Locate the cell with the specified text and output its (x, y) center coordinate. 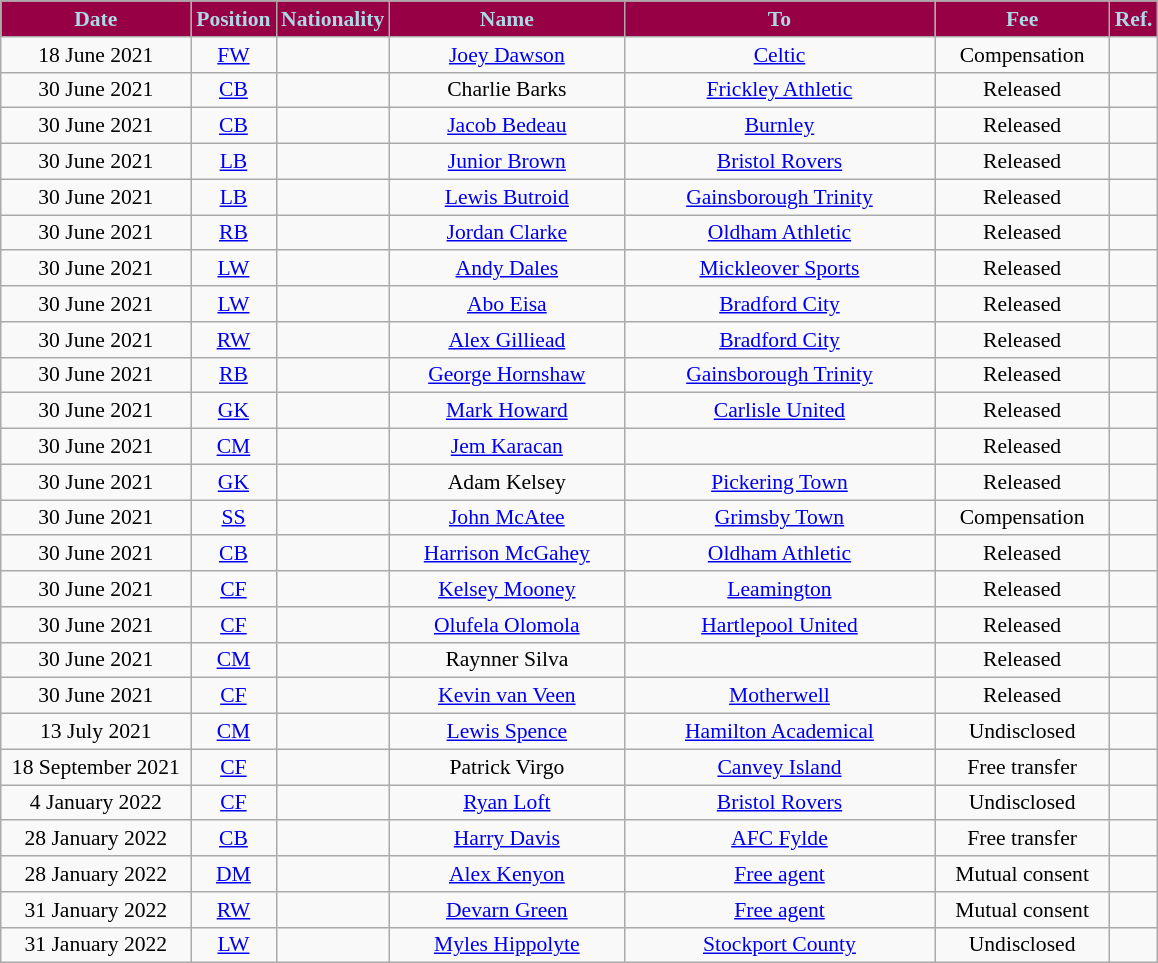
Carlisle United (779, 411)
4 January 2022 (96, 803)
Adam Kelsey (506, 482)
Jordan Clarke (506, 233)
Nationality (332, 19)
AFC Fylde (779, 839)
Alex Gilliead (506, 340)
18 September 2021 (96, 767)
Andy Dales (506, 269)
Joey Dawson (506, 55)
Lewis Butroid (506, 197)
Lewis Spence (506, 732)
DM (234, 874)
Kelsey Mooney (506, 589)
18 June 2021 (96, 55)
Name (506, 19)
Ref. (1134, 19)
John McAtee (506, 518)
Fee (1022, 19)
Celtic (779, 55)
Patrick Virgo (506, 767)
Harrison McGahey (506, 554)
SS (234, 518)
Ryan Loft (506, 803)
Mark Howard (506, 411)
Pickering Town (779, 482)
To (779, 19)
Burnley (779, 126)
Junior Brown (506, 162)
Hartlepool United (779, 625)
Charlie Barks (506, 90)
Stockport County (779, 945)
Leamington (779, 589)
George Hornshaw (506, 375)
Motherwell (779, 696)
Hamilton Academical (779, 732)
Mickleover Sports (779, 269)
Harry Davis (506, 839)
Alex Kenyon (506, 874)
Kevin van Veen (506, 696)
Abo Eisa (506, 304)
Position (234, 19)
Canvey Island (779, 767)
Jem Karacan (506, 447)
Frickley Athletic (779, 90)
Date (96, 19)
Raynner Silva (506, 660)
FW (234, 55)
13 July 2021 (96, 732)
Jacob Bedeau (506, 126)
Devarn Green (506, 910)
Grimsby Town (779, 518)
Olufela Olomola (506, 625)
Myles Hippolyte (506, 945)
